Scan for the cell matching the given text and deliver its [x, y] coordinate at center. 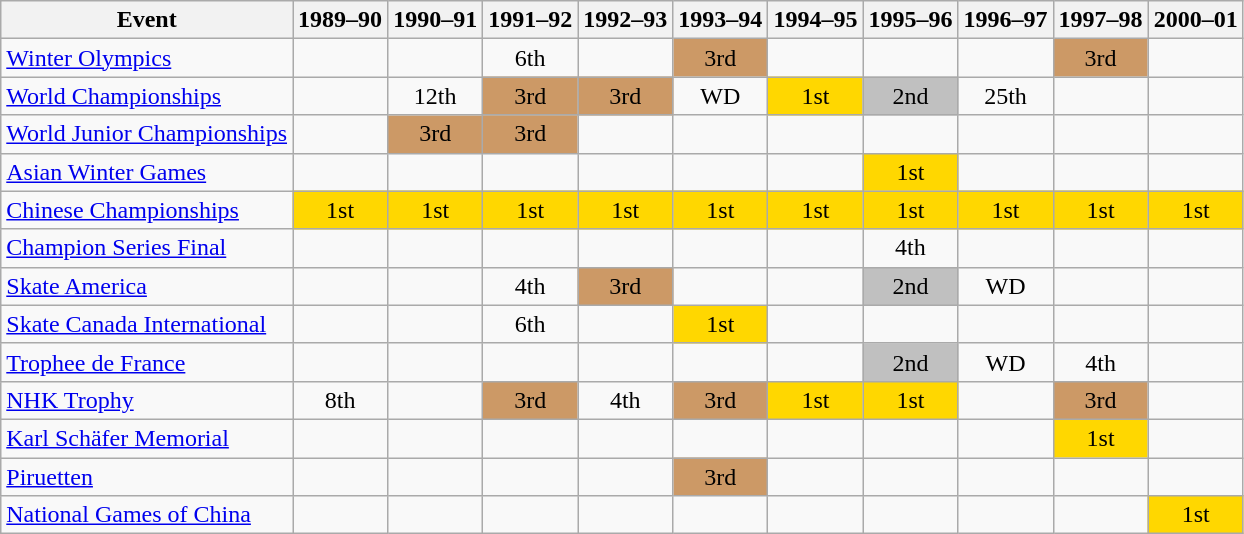
8th [340, 400]
1993–94 [720, 20]
1996–97 [1006, 20]
Trophee de France [147, 362]
1994–95 [816, 20]
2000–01 [1196, 20]
National Games of China [147, 515]
Asian Winter Games [147, 172]
Skate Canada International [147, 324]
1991–92 [530, 20]
1990–91 [436, 20]
World Championships [147, 96]
Event [147, 20]
1989–90 [340, 20]
1995–96 [910, 20]
Chinese Championships [147, 210]
Piruetten [147, 477]
Champion Series Final [147, 248]
12th [436, 96]
Karl Schäfer Memorial [147, 438]
25th [1006, 96]
1997–98 [1100, 20]
1992–93 [626, 20]
Winter Olympics [147, 58]
World Junior Championships [147, 134]
Skate America [147, 286]
NHK Trophy [147, 400]
